Return [x, y] of the center of cell containing provided text 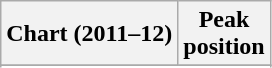
Peakposition [224, 34]
Chart (2011–12) [90, 34]
